Detect which cell encompasses the target text, then output its (X, Y) center coordinate. 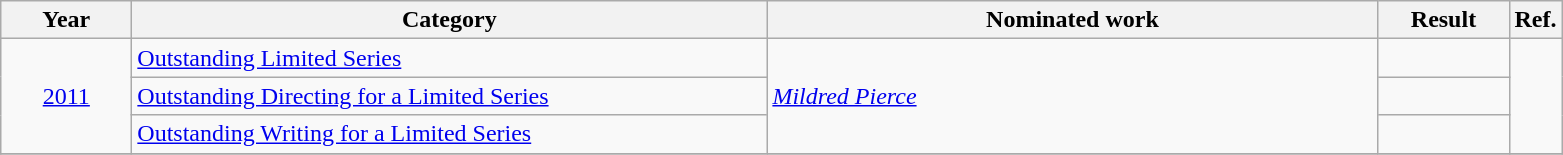
Year (66, 20)
Outstanding Directing for a Limited Series (450, 96)
Category (450, 20)
Ref. (1536, 20)
Result (1444, 20)
Outstanding Writing for a Limited Series (450, 134)
Nominated work (1072, 20)
2011 (66, 96)
Mildred Pierce (1072, 96)
Outstanding Limited Series (450, 58)
